Pinpoint the cell where the given text exists, returning its (x, y) midpoint coordinate. 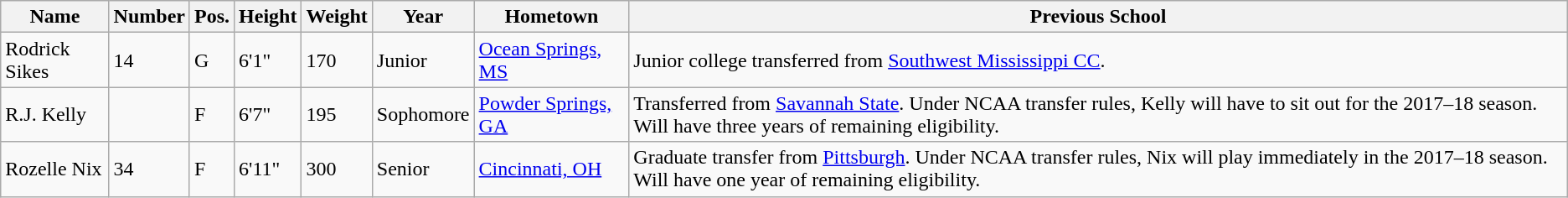
Name (55, 17)
Rozelle Nix (55, 169)
Junior college transferred from Southwest Mississippi CC. (1098, 60)
Senior (423, 169)
Previous School (1098, 17)
195 (337, 114)
Ocean Springs, MS (551, 60)
G (211, 60)
Number (149, 17)
6'7" (268, 114)
R.J. Kelly (55, 114)
Rodrick Sikes (55, 60)
14 (149, 60)
300 (337, 169)
Junior (423, 60)
Cincinnati, OH (551, 169)
34 (149, 169)
Pos. (211, 17)
Sophomore (423, 114)
6'1" (268, 60)
Height (268, 17)
Weight (337, 17)
Hometown (551, 17)
Year (423, 17)
Powder Springs, GA (551, 114)
170 (337, 60)
6'11" (268, 169)
